Return [x, y] of the center of cell containing provided text 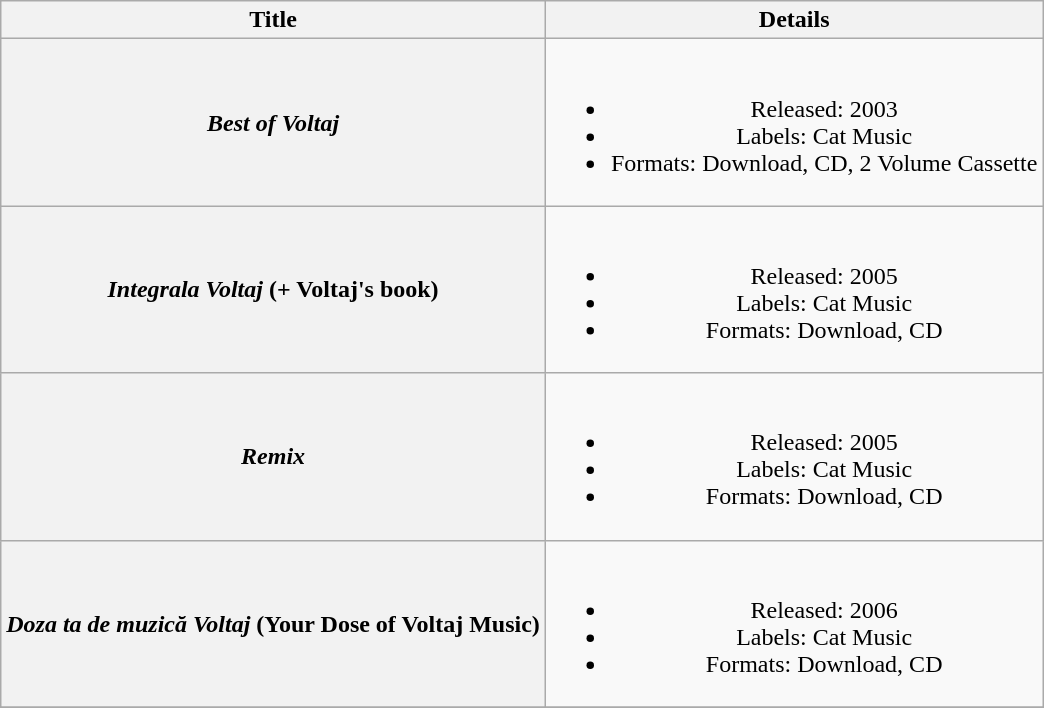
Remix [274, 456]
Released: 2006Labels: Cat MusicFormats: Download, CD [794, 624]
Released: 2003Labels: Cat MusicFormats: Download, CD, 2 Volume Cassette [794, 122]
Integrala Voltaj (+ Voltaj's book) [274, 290]
Doza ta de muzică Voltaj (Your Dose of Voltaj Music) [274, 624]
Title [274, 20]
Best of Voltaj [274, 122]
Details [794, 20]
